Pinpoint the cell where the given text exists, returning its [x, y] midpoint coordinate. 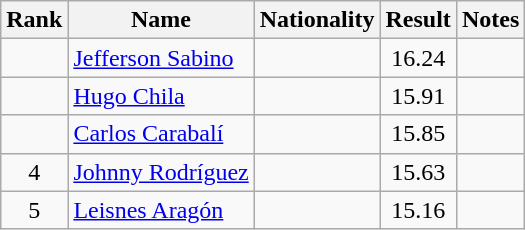
4 [34, 172]
15.91 [418, 96]
Notes [490, 20]
Johnny Rodríguez [161, 172]
Nationality [317, 20]
16.24 [418, 58]
15.85 [418, 134]
15.16 [418, 210]
Hugo Chila [161, 96]
Leisnes Aragón [161, 210]
Carlos Carabalí [161, 134]
Rank [34, 20]
Result [418, 20]
Name [161, 20]
Jefferson Sabino [161, 58]
5 [34, 210]
15.63 [418, 172]
